Search for the cell housing the specified text and yield its [X, Y] center coordinate. 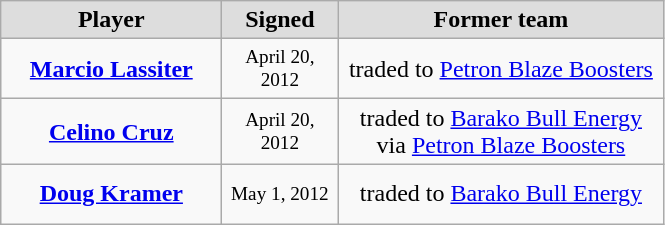
Signed [280, 20]
Marcio Lassiter [112, 69]
traded to Petron Blaze Boosters [501, 69]
Player [112, 20]
traded to Barako Bull Energy [501, 194]
traded to Barako Bull Energy via Petron Blaze Boosters [501, 132]
Former team [501, 20]
May 1, 2012 [280, 194]
Doug Kramer [112, 194]
Celino Cruz [112, 132]
